Find where the given text appears and provide that cell's center as (x, y) coordinate. 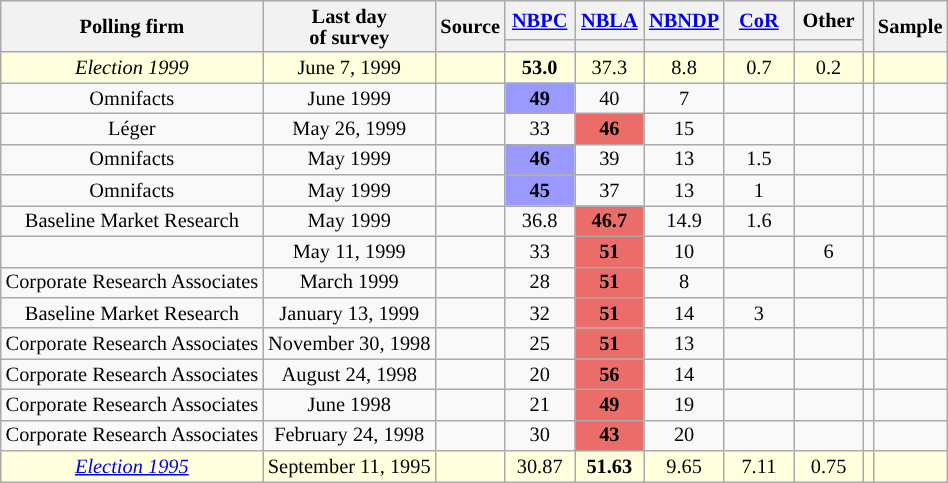
June 1999 (350, 98)
August 24, 1998 (350, 374)
CoR (759, 20)
6 (829, 252)
25 (540, 344)
NBPC (540, 20)
45 (540, 190)
Source (470, 26)
Polling firm (132, 26)
40 (609, 98)
NBLA (609, 20)
37.3 (609, 68)
39 (609, 160)
15 (684, 128)
7.11 (759, 466)
19 (684, 404)
28 (540, 282)
53.0 (540, 68)
9.65 (684, 466)
1 (759, 190)
37 (609, 190)
32 (540, 312)
May 26, 1999 (350, 128)
Sample (910, 26)
7 (684, 98)
21 (540, 404)
Léger (132, 128)
51.63 (609, 466)
30 (540, 436)
January 13, 1999 (350, 312)
June 1998 (350, 404)
43 (609, 436)
8.8 (684, 68)
March 1999 (350, 282)
0.7 (759, 68)
September 11, 1995 (350, 466)
Election 1999 (132, 68)
8 (684, 282)
56 (609, 374)
36.8 (540, 220)
10 (684, 252)
14.9 (684, 220)
Election 1995 (132, 466)
1.6 (759, 220)
0.75 (829, 466)
30.87 (540, 466)
Last day of survey (350, 26)
June 7, 1999 (350, 68)
May 11, 1999 (350, 252)
November 30, 1998 (350, 344)
46.7 (609, 220)
February 24, 1998 (350, 436)
0.2 (829, 68)
3 (759, 312)
NBNDP (684, 20)
Other (829, 20)
1.5 (759, 160)
